For the text-containing cell, return its midpoint in (X, Y) coordinate format. 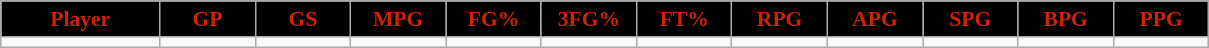
3FG% (588, 19)
FG% (494, 19)
RPG (780, 19)
BPG (1066, 19)
MPG (398, 19)
FT% (684, 19)
Player (80, 19)
GP (208, 19)
PPG (1161, 19)
APG (874, 19)
SPG (970, 19)
GS (302, 19)
